Scan for the cell matching the given text and deliver its (x, y) coordinate at center. 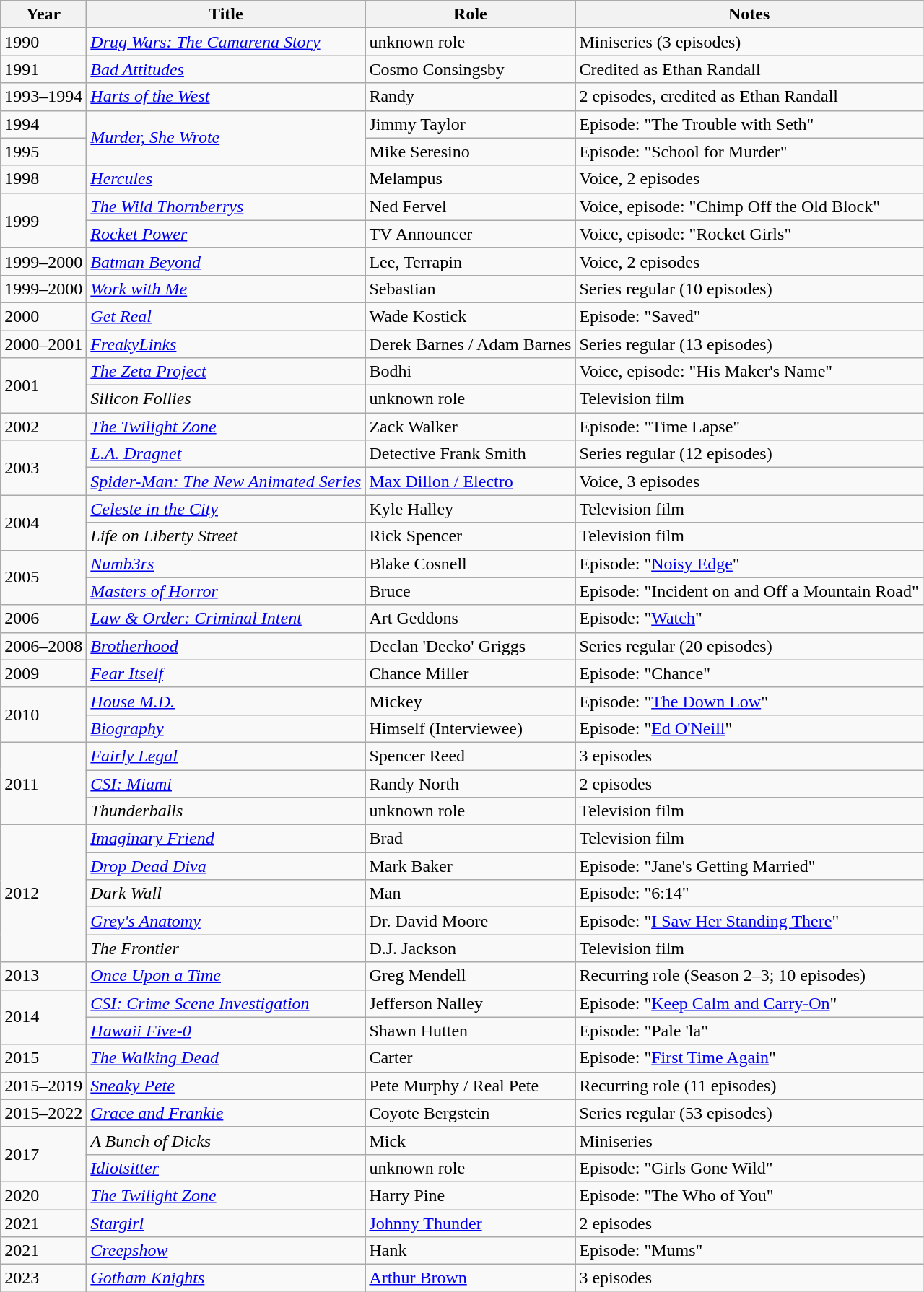
Art Geddons (471, 619)
1994 (43, 124)
2011 (43, 783)
Episode: "6:14" (749, 894)
Shawn Hutten (471, 1031)
Series regular (53 episodes) (749, 1113)
Dark Wall (226, 894)
2004 (43, 523)
Year (43, 14)
Work with Me (226, 289)
Series regular (10 episodes) (749, 289)
A Bunch of Dicks (226, 1140)
Arthur Brown (471, 1278)
Carter (471, 1058)
2000–2001 (43, 344)
2020 (43, 1195)
Numb3rs (226, 564)
Bruce (471, 591)
2013 (43, 976)
Get Real (226, 316)
Silicon Follies (226, 399)
Detective Frank Smith (471, 454)
Episode: "The Down Low" (749, 701)
Rocket Power (226, 234)
Celeste in the City (226, 509)
Grey's Anatomy (226, 921)
Imaginary Friend (226, 839)
Grace and Frankie (226, 1113)
The Zeta Project (226, 372)
Kyle Halley (471, 509)
Fairly Legal (226, 756)
Stargirl (226, 1223)
The Wild Thornberrys (226, 206)
Hawaii Five-0 (226, 1031)
Once Upon a Time (226, 976)
2015–2022 (43, 1113)
Spencer Reed (471, 756)
Sneaky Pete (226, 1086)
Coyote Bergstein (471, 1113)
Rick Spencer (471, 536)
Max Dillon / Electro (471, 481)
Bad Attitudes (226, 69)
Notes (749, 14)
Episode: "Girls Gone Wild" (749, 1168)
2005 (43, 577)
D.J. Jackson (471, 948)
Brad (471, 839)
Blake Cosnell (471, 564)
Mark Baker (471, 866)
Episode: "Jane's Getting Married" (749, 866)
2003 (43, 468)
The Walking Dead (226, 1058)
Episode: "First Time Again" (749, 1058)
Spider-Man: The New Animated Series (226, 481)
2017 (43, 1154)
CSI: Crime Scene Investigation (226, 1003)
Episode: "Pale 'la" (749, 1031)
2001 (43, 385)
Creepshow (226, 1251)
House M.D. (226, 701)
2006–2008 (43, 646)
Melampus (471, 179)
Miniseries (749, 1140)
Jimmy Taylor (471, 124)
Hank (471, 1251)
Batman Beyond (226, 261)
Ned Fervel (471, 206)
Mike Seresino (471, 152)
Pete Murphy / Real Pete (471, 1086)
2 episodes, credited as Ethan Randall (749, 97)
Episode: "Time Lapse" (749, 427)
Episode: "Chance" (749, 673)
1991 (43, 69)
Series regular (20 episodes) (749, 646)
Randy (471, 97)
Voice, episode: "Chimp Off the Old Block" (749, 206)
2000 (43, 316)
2006 (43, 619)
Masters of Horror (226, 591)
Title (226, 14)
Episode: "The Trouble with Seth" (749, 124)
Voice, episode: "His Maker's Name" (749, 372)
Episode: "Saved" (749, 316)
2014 (43, 1017)
Mick (471, 1140)
Jefferson Nalley (471, 1003)
Hercules (226, 179)
1995 (43, 152)
Idiotsitter (226, 1168)
Bodhi (471, 372)
Voice, 3 episodes (749, 481)
1990 (43, 42)
Series regular (13 episodes) (749, 344)
Biography (226, 728)
Murder, She Wrote (226, 138)
2002 (43, 427)
Law & Order: Criminal Intent (226, 619)
Episode: "Watch" (749, 619)
The Frontier (226, 948)
Credited as Ethan Randall (749, 69)
Episode: "Noisy Edge" (749, 564)
Miniseries (3 episodes) (749, 42)
1999 (43, 220)
Voice, episode: "Rocket Girls" (749, 234)
Life on Liberty Street (226, 536)
Mickey (471, 701)
Randy North (471, 783)
Sebastian (471, 289)
Episode: "School for Murder" (749, 152)
Zack Walker (471, 427)
Episode: "Ed O'Neill" (749, 728)
2009 (43, 673)
2015 (43, 1058)
Series regular (12 episodes) (749, 454)
Derek Barnes / Adam Barnes (471, 344)
Drop Dead Diva (226, 866)
Chance Miller (471, 673)
Greg Mendell (471, 976)
2012 (43, 894)
Episode: "I Saw Her Standing There" (749, 921)
Episode: "Mums" (749, 1251)
CSI: Miami (226, 783)
Recurring role (Season 2–3; 10 episodes) (749, 976)
Episode: "The Who of You" (749, 1195)
FreakyLinks (226, 344)
Fear Itself (226, 673)
Lee, Terrapin (471, 261)
1993–1994 (43, 97)
2010 (43, 715)
Episode: "Incident on and Off a Mountain Road" (749, 591)
Gotham Knights (226, 1278)
L.A. Dragnet (226, 454)
Role (471, 14)
Thunderballs (226, 811)
2023 (43, 1278)
Dr. David Moore (471, 921)
Johnny Thunder (471, 1223)
Man (471, 894)
Cosmo Consingsby (471, 69)
Declan 'Decko' Griggs (471, 646)
Drug Wars: The Camarena Story (226, 42)
2015–2019 (43, 1086)
Brotherhood (226, 646)
TV Announcer (471, 234)
Wade Kostick (471, 316)
Recurring role (11 episodes) (749, 1086)
1998 (43, 179)
Himself (Interviewee) (471, 728)
Harry Pine (471, 1195)
Harts of the West (226, 97)
Episode: "Keep Calm and Carry-On" (749, 1003)
